From the cell containing the given text, extract its center point as (X, Y) coordinate. 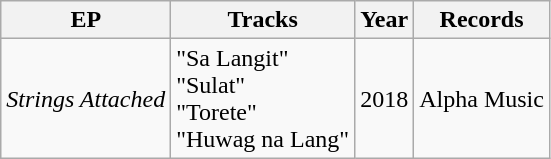
Year (384, 20)
Tracks (263, 20)
EP (86, 20)
Alpha Music (482, 98)
"Sa Langit" "Sulat" "Torete" "Huwag na Lang" (263, 98)
2018 (384, 98)
Records (482, 20)
Strings Attached (86, 98)
